Search for the cell housing the specified text and yield its [x, y] center coordinate. 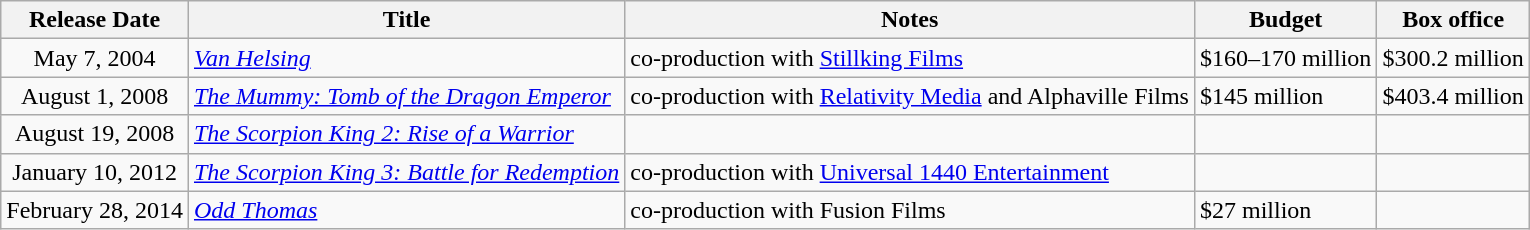
Notes [910, 20]
Release Date [95, 20]
August 19, 2008 [95, 134]
$160–170 million [1285, 58]
Budget [1285, 20]
$145 million [1285, 96]
February 28, 2014 [95, 210]
$300.2 million [1453, 58]
August 1, 2008 [95, 96]
January 10, 2012 [95, 172]
co-production with Fusion Films [910, 210]
Box office [1453, 20]
Odd Thomas [406, 210]
co-production with Universal 1440 Entertainment [910, 172]
The Mummy: Tomb of the Dragon Emperor [406, 96]
Title [406, 20]
$27 million [1285, 210]
$403.4 million [1453, 96]
Van Helsing [406, 58]
The Scorpion King 3: Battle for Redemption [406, 172]
co-production with Relativity Media and Alphaville Films [910, 96]
May 7, 2004 [95, 58]
co-production with Stillking Films [910, 58]
The Scorpion King 2: Rise of a Warrior [406, 134]
